Find where the given text appears and provide that cell's center as [X, Y] coordinate. 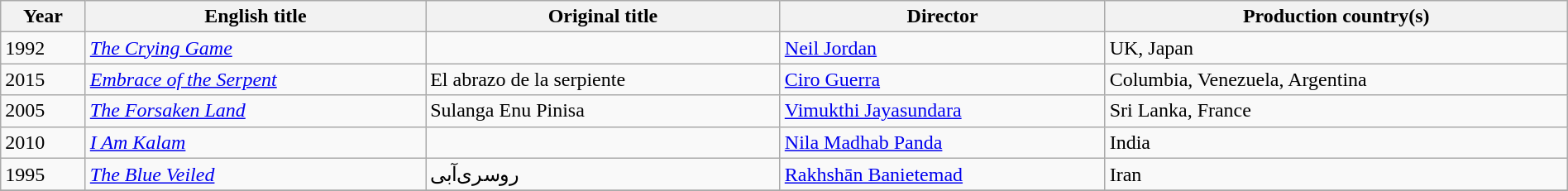
The Crying Game [255, 48]
1992 [43, 48]
Neil Jordan [943, 48]
The Forsaken Land [255, 111]
Ciro Guerra [943, 79]
Iran [1336, 174]
India [1336, 142]
I Am Kalam [255, 142]
Columbia, Venezuela, Argentina [1336, 79]
2015 [43, 79]
English title [255, 17]
Production country(s) [1336, 17]
Vimukthi Jayasundara [943, 111]
UK, Japan [1336, 48]
Director [943, 17]
Rakhshān Banietemad [943, 174]
Embrace of the Serpent [255, 79]
Original title [604, 17]
Sri Lanka, France [1336, 111]
Nila Madhab Panda [943, 142]
1995 [43, 174]
2010 [43, 142]
2005 [43, 111]
Sulanga Enu Pinisa [604, 111]
Year [43, 17]
El abrazo de la serpiente [604, 79]
روسری‌آبی [604, 174]
The Blue Veiled [255, 174]
